From the cell containing the given text, extract its center point as [X, Y] coordinate. 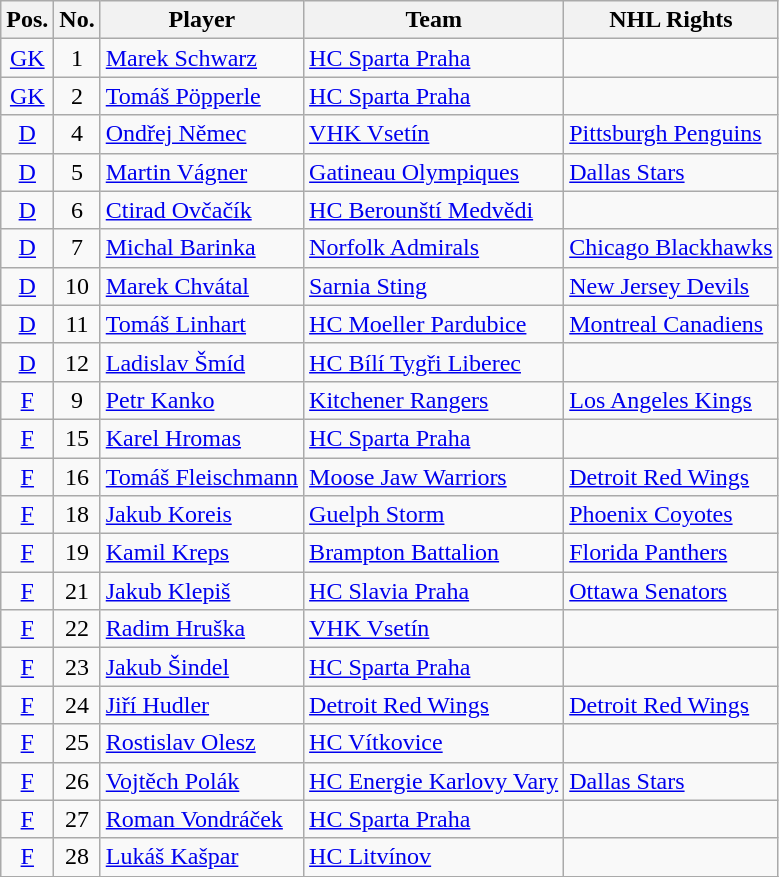
Team [434, 20]
Guelph Storm [434, 515]
Sarnia Sting [434, 286]
Jiří Hudler [202, 705]
HC Energie Karlovy Vary [434, 781]
21 [77, 591]
Gatineau Olympiques [434, 172]
Norfolk Admirals [434, 248]
Vojtěch Polák [202, 781]
27 [77, 819]
Brampton Battalion [434, 553]
Tomáš Fleischmann [202, 477]
22 [77, 629]
Lukáš Kašpar [202, 857]
Roman Vondráček [202, 819]
Ottawa Senators [671, 591]
Montreal Canadiens [671, 324]
15 [77, 438]
4 [77, 134]
Pittsburgh Penguins [671, 134]
Kamil Kreps [202, 553]
No. [77, 20]
7 [77, 248]
Florida Panthers [671, 553]
10 [77, 286]
5 [77, 172]
28 [77, 857]
Marek Chvátal [202, 286]
Radim Hruška [202, 629]
Player [202, 20]
HC Berounští Medvědi [434, 210]
Chicago Blackhawks [671, 248]
Petr Kanko [202, 400]
Tomáš Linhart [202, 324]
1 [77, 58]
Martin Vágner [202, 172]
11 [77, 324]
Los Angeles Kings [671, 400]
25 [77, 743]
9 [77, 400]
2 [77, 96]
Rostislav Olesz [202, 743]
Pos. [28, 20]
HC Litvínov [434, 857]
Ladislav Šmíd [202, 362]
HC Moeller Pardubice [434, 324]
HC Bílí Tygři Liberec [434, 362]
Tomáš Pöpperle [202, 96]
26 [77, 781]
18 [77, 515]
Jakub Klepiš [202, 591]
Ondřej Němec [202, 134]
Phoenix Coyotes [671, 515]
16 [77, 477]
12 [77, 362]
Karel Hromas [202, 438]
Moose Jaw Warriors [434, 477]
Jakub Šindel [202, 667]
Marek Schwarz [202, 58]
23 [77, 667]
New Jersey Devils [671, 286]
HC Slavia Praha [434, 591]
HC Vítkovice [434, 743]
6 [77, 210]
NHL Rights [671, 20]
24 [77, 705]
Kitchener Rangers [434, 400]
19 [77, 553]
Ctirad Ovčačík [202, 210]
Jakub Koreis [202, 515]
Michal Barinka [202, 248]
